Provide the [X, Y] coordinate of the cell's center where the given text is located.  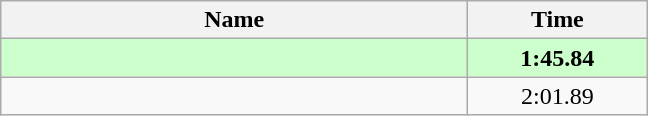
Time [558, 20]
1:45.84 [558, 58]
2:01.89 [558, 96]
Name [234, 20]
